Return the [X, Y] coordinate for the center point of the cell that contains the specified text.  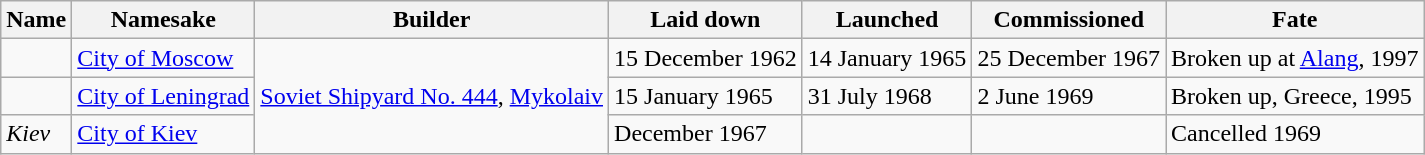
25 December 1967 [1069, 58]
City of Kiev [164, 134]
Broken up, Greece, 1995 [1295, 96]
31 July 1968 [887, 96]
December 1967 [706, 134]
Soviet Shipyard No. 444, Mykolaiv [432, 96]
2 June 1969 [1069, 96]
Fate [1295, 20]
14 January 1965 [887, 58]
Name [36, 20]
Namesake [164, 20]
Commissioned [1069, 20]
Builder [432, 20]
Broken up at Alang, 1997 [1295, 58]
Kiev [36, 134]
Laid down [706, 20]
City of Leningrad [164, 96]
City of Moscow [164, 58]
Launched [887, 20]
15 January 1965 [706, 96]
15 December 1962 [706, 58]
Cancelled 1969 [1295, 134]
